For the text-containing cell, return its midpoint in (X, Y) coordinate format. 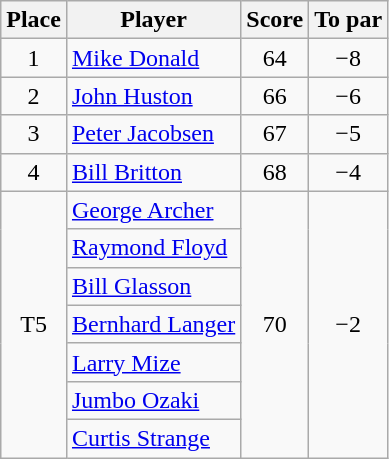
Peter Jacobsen (153, 134)
64 (275, 58)
Bill Glasson (153, 286)
66 (275, 96)
Jumbo Ozaki (153, 400)
T5 (34, 324)
3 (34, 134)
68 (275, 172)
Bill Britton (153, 172)
Player (153, 20)
67 (275, 134)
Mike Donald (153, 58)
−4 (348, 172)
To par (348, 20)
2 (34, 96)
George Archer (153, 210)
−2 (348, 324)
Place (34, 20)
Larry Mize (153, 362)
Score (275, 20)
70 (275, 324)
−6 (348, 96)
Curtis Strange (153, 438)
−8 (348, 58)
1 (34, 58)
4 (34, 172)
−5 (348, 134)
John Huston (153, 96)
Raymond Floyd (153, 248)
Bernhard Langer (153, 324)
